Capture the cell that displays the provided text and extract its [X, Y] central coordinate. 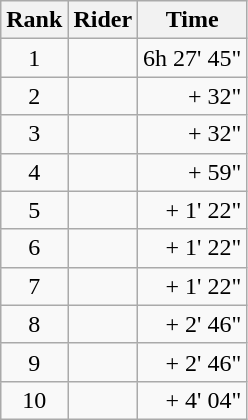
5 [34, 210]
6 [34, 248]
10 [34, 400]
Rider [103, 20]
2 [34, 96]
+ 59" [192, 172]
6h 27' 45" [192, 58]
Time [192, 20]
+ 4' 04" [192, 400]
7 [34, 286]
4 [34, 172]
8 [34, 324]
3 [34, 134]
9 [34, 362]
Rank [34, 20]
1 [34, 58]
